Return [x, y] of the center of cell containing provided text 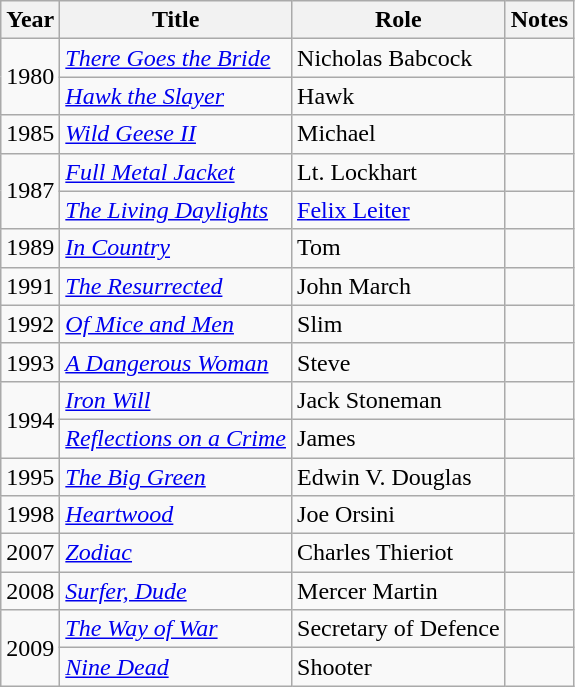
Joe Orsini [399, 515]
John March [399, 286]
Hawk the Slayer [176, 96]
Hawk [399, 96]
Secretary of Defence [399, 629]
Charles Thieriot [399, 553]
1985 [30, 134]
Title [176, 20]
There Goes the Bride [176, 58]
Felix Leiter [399, 210]
The Big Green [176, 477]
Role [399, 20]
Reflections on a Crime [176, 438]
1980 [30, 77]
Notes [539, 20]
Michael [399, 134]
Heartwood [176, 515]
A Dangerous Woman [176, 362]
Surfer, Dude [176, 591]
Edwin V. Douglas [399, 477]
1992 [30, 324]
1993 [30, 362]
2009 [30, 648]
1995 [30, 477]
2007 [30, 553]
Mercer Martin [399, 591]
1987 [30, 191]
The Resurrected [176, 286]
Jack Stoneman [399, 400]
Nine Dead [176, 667]
Tom [399, 248]
Lt. Lockhart [399, 172]
Zodiac [176, 553]
2008 [30, 591]
1989 [30, 248]
Steve [399, 362]
1994 [30, 419]
Slim [399, 324]
Iron Will [176, 400]
Of Mice and Men [176, 324]
The Living Daylights [176, 210]
1998 [30, 515]
The Way of War [176, 629]
Nicholas Babcock [399, 58]
Shooter [399, 667]
1991 [30, 286]
Wild Geese II [176, 134]
Full Metal Jacket [176, 172]
In Country [176, 248]
James [399, 438]
Year [30, 20]
